From the cell containing the given text, extract its center point as (x, y) coordinate. 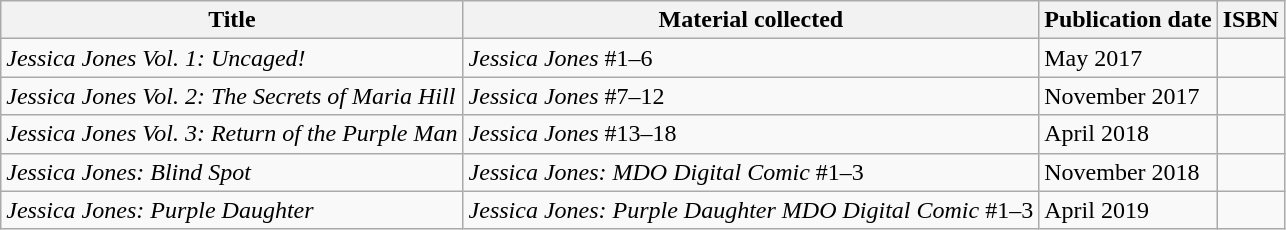
November 2018 (1128, 172)
Material collected (751, 20)
ISBN (1250, 20)
Title (232, 20)
Jessica Jones: Purple Daughter MDO Digital Comic #1–3 (751, 210)
Jessica Jones Vol. 2: The Secrets of Maria Hill (232, 96)
Jessica Jones Vol. 3: Return of the Purple Man (232, 134)
April 2019 (1128, 210)
Jessica Jones #1–6 (751, 58)
Jessica Jones #7–12 (751, 96)
Jessica Jones Vol. 1: Uncaged! (232, 58)
Jessica Jones: Purple Daughter (232, 210)
Jessica Jones: MDO Digital Comic #1–3 (751, 172)
November 2017 (1128, 96)
April 2018 (1128, 134)
May 2017 (1128, 58)
Jessica Jones #13–18 (751, 134)
Jessica Jones: Blind Spot (232, 172)
Publication date (1128, 20)
